Pinpoint the cell where the given text exists, returning its [X, Y] midpoint coordinate. 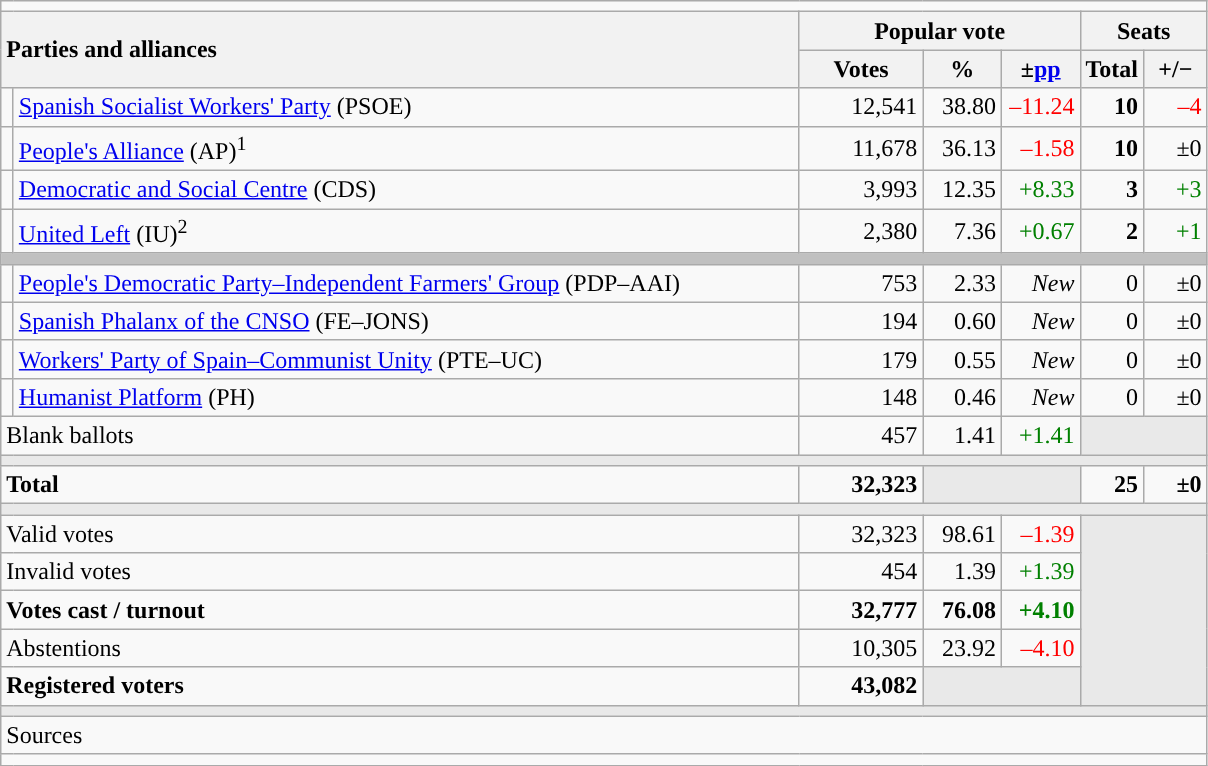
148 [861, 397]
3,993 [861, 190]
Spanish Socialist Workers' Party (PSOE) [406, 107]
Blank ballots [400, 435]
0.46 [962, 397]
Sources [604, 735]
10,305 [861, 648]
1.39 [962, 572]
Valid votes [400, 534]
457 [861, 435]
Workers' Party of Spain–Communist Unity (PTE–UC) [406, 359]
23.92 [962, 648]
Registered voters [400, 686]
454 [861, 572]
Votes cast / turnout [400, 610]
–1.39 [1040, 534]
People's Alliance (AP)1 [406, 148]
3 [1112, 190]
+1.41 [1040, 435]
Popular vote [940, 31]
7.36 [962, 232]
2 [1112, 232]
Abstentions [400, 648]
People's Democratic Party–Independent Farmers' Group (PDP–AAI) [406, 283]
–11.24 [1040, 107]
43,082 [861, 686]
+1.39 [1040, 572]
36.13 [962, 148]
2,380 [861, 232]
76.08 [962, 610]
+0.67 [1040, 232]
12.35 [962, 190]
11,678 [861, 148]
1.41 [962, 435]
–4.10 [1040, 648]
Parties and alliances [400, 50]
+4.10 [1040, 610]
United Left (IU)2 [406, 232]
0.55 [962, 359]
12,541 [861, 107]
38.80 [962, 107]
32,777 [861, 610]
25 [1112, 485]
Spanish Phalanx of the CNSO (FE–JONS) [406, 321]
Democratic and Social Centre (CDS) [406, 190]
753 [861, 283]
+8.33 [1040, 190]
0.60 [962, 321]
98.61 [962, 534]
–4 [1176, 107]
±pp [1040, 69]
Seats [1144, 31]
Votes [861, 69]
Invalid votes [400, 572]
–1.58 [1040, 148]
+/− [1176, 69]
2.33 [962, 283]
% [962, 69]
179 [861, 359]
+3 [1176, 190]
194 [861, 321]
+1 [1176, 232]
Humanist Platform (PH) [406, 397]
